Search for the cell housing the specified text and yield its [X, Y] center coordinate. 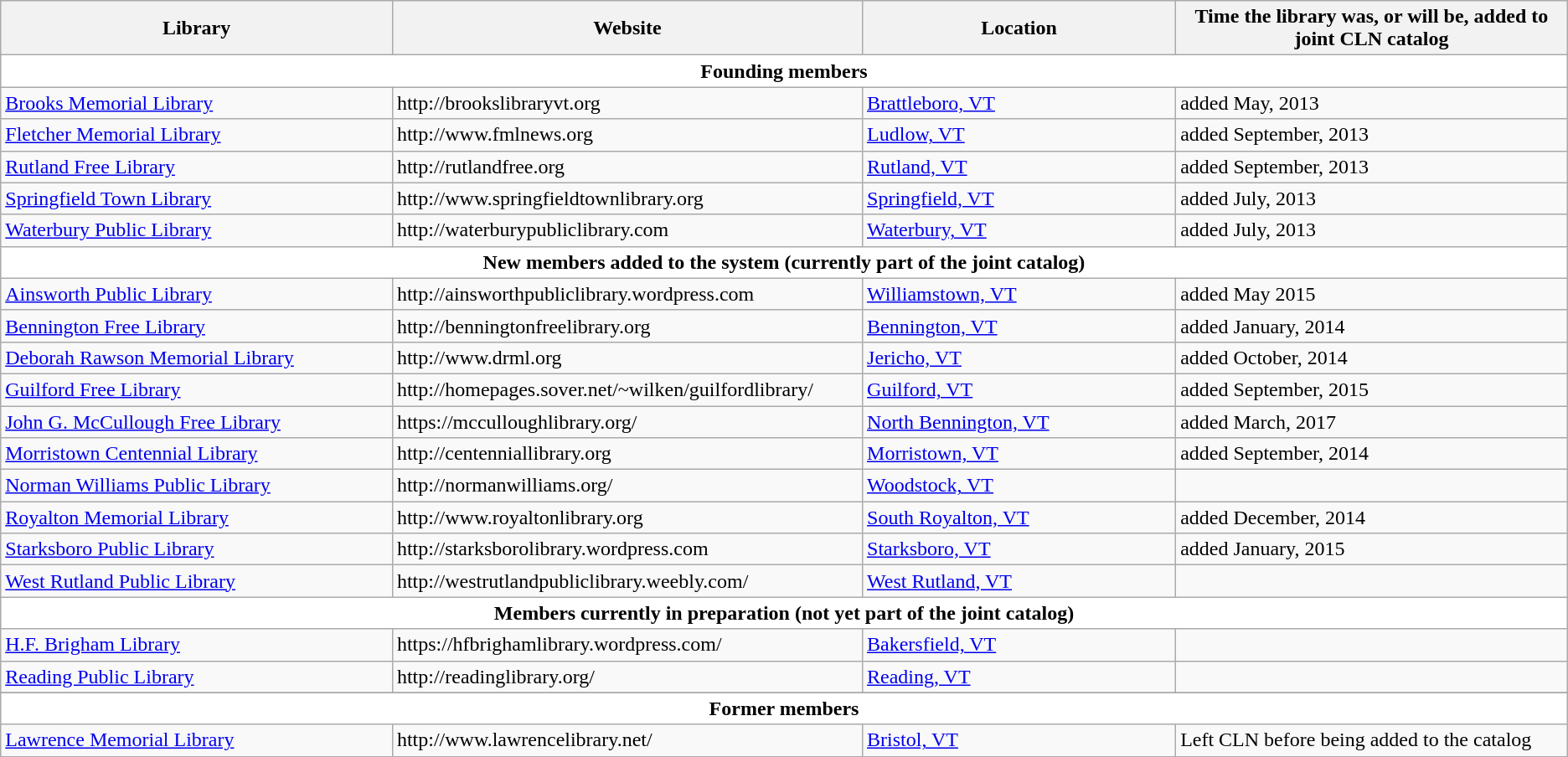
Morristown Centennial Library [197, 454]
Rutland Free Library [197, 167]
H.F. Brigham Library [197, 645]
added September, 2014 [1372, 454]
Brattleboro, VT [1019, 103]
South Royalton, VT [1019, 518]
added September, 2015 [1372, 389]
Library [197, 28]
Lawrence Memorial Library [197, 740]
https://mcculloughlibrary.org/ [627, 421]
Website [627, 28]
https://hfbrighamlibrary.wordpress.com/ [627, 645]
http://westrutlandpubliclibrary.weebly.com/ [627, 581]
Ludlow, VT [1019, 135]
http://benningtonfreelibrary.org [627, 326]
http://www.drml.org [627, 358]
http://www.lawrencelibrary.net/ [627, 740]
Guilford Free Library [197, 389]
Morristown, VT [1019, 454]
West Rutland Public Library [197, 581]
Starksboro Public Library [197, 549]
Waterbury, VT [1019, 230]
http://normanwilliams.org/ [627, 486]
Springfield, VT [1019, 198]
Former members [784, 708]
Waterbury Public Library [197, 230]
Guilford, VT [1019, 389]
added January, 2015 [1372, 549]
Deborah Rawson Memorial Library [197, 358]
Ainsworth Public Library [197, 294]
Reading, VT [1019, 677]
Left CLN before being added to the catalog [1372, 740]
Rutland, VT [1019, 167]
Royalton Memorial Library [197, 518]
Starksboro, VT [1019, 549]
added January, 2014 [1372, 326]
New members added to the system (currently part of the joint catalog) [784, 262]
http://starksborolibrary.wordpress.com [627, 549]
http://brookslibraryvt.org [627, 103]
Bennington, VT [1019, 326]
http://www.royaltonlibrary.org [627, 518]
Location [1019, 28]
West Rutland, VT [1019, 581]
Woodstock, VT [1019, 486]
North Bennington, VT [1019, 421]
Springfield Town Library [197, 198]
http://ainsworthpubliclibrary.wordpress.com [627, 294]
Brooks Memorial Library [197, 103]
added May 2015 [1372, 294]
Founding members [784, 71]
Williamstown, VT [1019, 294]
Norman Williams Public Library [197, 486]
http://www.springfieldtownlibrary.org [627, 198]
Bennington Free Library [197, 326]
http://rutlandfree.org [627, 167]
Reading Public Library [197, 677]
added October, 2014 [1372, 358]
Jericho, VT [1019, 358]
added March, 2017 [1372, 421]
http://waterburypubliclibrary.com [627, 230]
added December, 2014 [1372, 518]
http://www.fmlnews.org [627, 135]
Bristol, VT [1019, 740]
http://centenniallibrary.org [627, 454]
John G. McCullough Free Library [197, 421]
Members currently in preparation (not yet part of the joint catalog) [784, 613]
added May, 2013 [1372, 103]
Time the library was, or will be, added to joint CLN catalog [1372, 28]
Fletcher Memorial Library [197, 135]
Bakersfield, VT [1019, 645]
http://readinglibrary.org/ [627, 677]
http://homepages.sover.net/~wilken/guilfordlibrary/ [627, 389]
